Pinpoint the cell where the given text exists, returning its (x, y) midpoint coordinate. 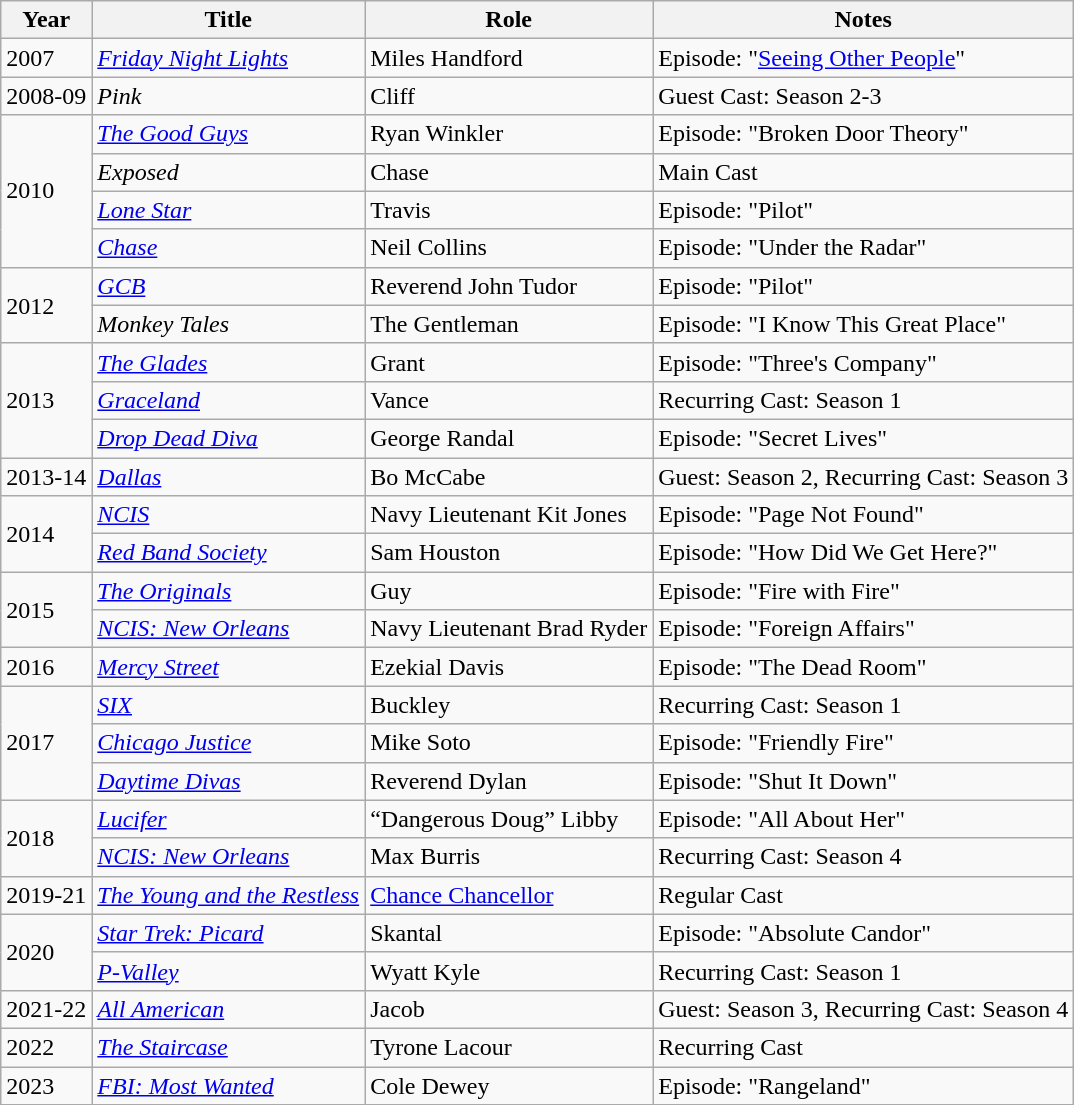
Episode: "Fire with Fire" (864, 591)
2012 (46, 305)
2019-21 (46, 895)
2013 (46, 400)
Lone Star (228, 210)
Skantal (509, 933)
SIX (228, 705)
Miles Handford (509, 58)
Episode: "Broken Door Theory" (864, 134)
Main Cast (864, 172)
Monkey Tales (228, 324)
2021-22 (46, 1009)
Navy Lieutenant Brad Ryder (509, 629)
Wyatt Kyle (509, 971)
Notes (864, 20)
Grant (509, 362)
2008-09 (46, 96)
2018 (46, 838)
Episode: "I Know This Great Place" (864, 324)
Dallas (228, 477)
Red Band Society (228, 553)
2017 (46, 743)
Title (228, 20)
Episode: "Three's Company" (864, 362)
Graceland (228, 400)
Vance (509, 400)
Chicago Justice (228, 743)
Pink (228, 96)
Guest: Season 2, Recurring Cast: Season 3 (864, 477)
Star Trek: Picard (228, 933)
Role (509, 20)
Recurring Cast (864, 1047)
Episode: "Page Not Found" (864, 515)
Drop Dead Diva (228, 438)
2020 (46, 952)
Chance Chancellor (509, 895)
Episode: "Foreign Affairs" (864, 629)
Episode: "Rangeland" (864, 1085)
Cliff (509, 96)
Cole Dewey (509, 1085)
Lucifer (228, 819)
All American (228, 1009)
2014 (46, 534)
Guy (509, 591)
Navy Lieutenant Kit Jones (509, 515)
Ryan Winkler (509, 134)
Exposed (228, 172)
FBI: Most Wanted (228, 1085)
Regular Cast (864, 895)
The Staircase (228, 1047)
Recurring Cast: Season 4 (864, 857)
2015 (46, 610)
Episode: "How Did We Get Here?" (864, 553)
Mike Soto (509, 743)
George Randal (509, 438)
The Glades (228, 362)
“Dangerous Doug” Libby (509, 819)
Episode: "Seeing Other People" (864, 58)
Jacob (509, 1009)
Daytime Divas (228, 781)
Year (46, 20)
Reverend John Tudor (509, 286)
Friday Night Lights (228, 58)
NCIS (228, 515)
2022 (46, 1047)
2007 (46, 58)
The Young and the Restless (228, 895)
Episode: "Secret Lives" (864, 438)
2013-14 (46, 477)
Episode: "Shut It Down" (864, 781)
The Originals (228, 591)
The Gentleman (509, 324)
Mercy Street (228, 667)
Guest: Season 3, Recurring Cast: Season 4 (864, 1009)
Tyrone Lacour (509, 1047)
GCB (228, 286)
Ezekial Davis (509, 667)
Episode: "Under the Radar" (864, 248)
Episode: "The Dead Room" (864, 667)
Sam Houston (509, 553)
2023 (46, 1085)
Max Burris (509, 857)
Travis (509, 210)
Reverend Dylan (509, 781)
Bo McCabe (509, 477)
Neil Collins (509, 248)
P-Valley (228, 971)
2010 (46, 191)
The Good Guys (228, 134)
2016 (46, 667)
Guest Cast: Season 2-3 (864, 96)
Buckley (509, 705)
Episode: "Friendly Fire" (864, 743)
Episode: "Absolute Candor" (864, 933)
Episode: "All About Her" (864, 819)
